Locate the cell with the specified text and output its [x, y] center coordinate. 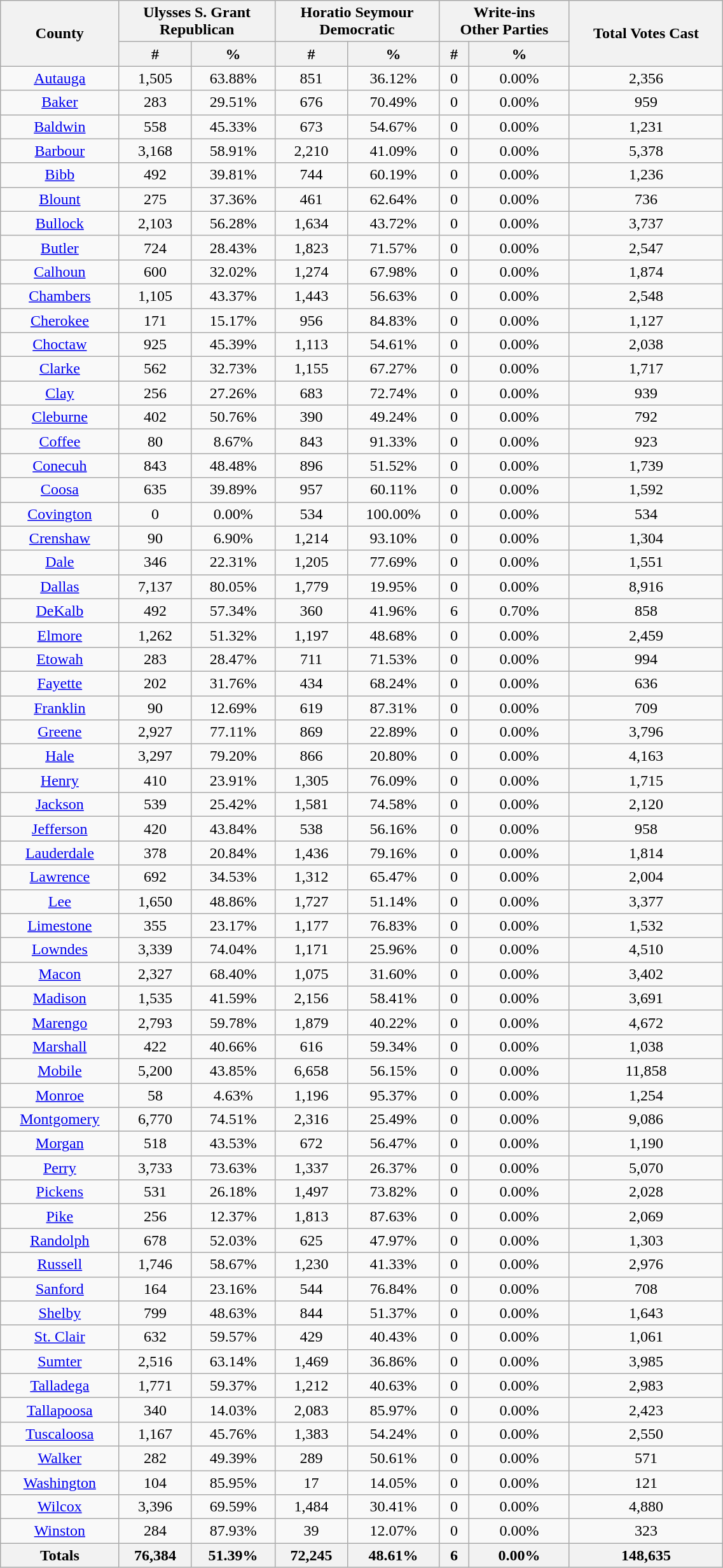
Macon [60, 974]
Talladega [60, 1385]
28.47% [233, 659]
58.67% [233, 1265]
40.22% [394, 1022]
544 [311, 1289]
51.39% [233, 1555]
1,443 [311, 296]
74.58% [394, 805]
792 [646, 417]
Calhoun [60, 272]
284 [155, 1531]
1,771 [155, 1385]
80.05% [233, 586]
Lauderdale [60, 853]
539 [155, 805]
93.10% [394, 538]
60.19% [394, 175]
68.40% [233, 974]
36.12% [394, 78]
3,339 [155, 950]
744 [311, 175]
799 [155, 1313]
Morgan [60, 1144]
2,548 [646, 296]
32.73% [233, 369]
1,505 [155, 78]
74.04% [233, 950]
70.49% [394, 102]
1,634 [311, 223]
1,551 [646, 562]
1,813 [311, 1216]
Cherokee [60, 320]
5,200 [155, 1071]
12.69% [233, 708]
1,592 [646, 490]
958 [646, 829]
Madison [60, 998]
2,976 [646, 1265]
Clarke [60, 369]
4,672 [646, 1022]
54.67% [394, 127]
851 [311, 78]
52.03% [233, 1240]
724 [155, 247]
1,650 [155, 901]
49.24% [394, 417]
Conecuh [60, 466]
3,168 [155, 151]
Chambers [60, 296]
Hale [60, 756]
1,230 [311, 1265]
60.11% [394, 490]
49.39% [233, 1458]
1,383 [311, 1434]
6,770 [155, 1120]
429 [311, 1337]
2,516 [155, 1361]
956 [311, 320]
71.57% [394, 247]
Shelby [60, 1313]
1,177 [311, 926]
14.03% [233, 1410]
1,190 [646, 1144]
673 [311, 127]
1,127 [646, 320]
43.37% [233, 296]
51.52% [394, 466]
63.88% [233, 78]
866 [311, 756]
14.05% [394, 1483]
538 [311, 829]
104 [155, 1483]
Lawrence [60, 877]
2,327 [155, 974]
41.33% [394, 1265]
925 [155, 345]
Ulysses S. GrantRepublican [197, 22]
957 [311, 490]
76,384 [155, 1555]
171 [155, 320]
8,916 [646, 586]
2,547 [646, 247]
1,814 [646, 853]
1,262 [155, 635]
40.66% [233, 1046]
19.95% [394, 586]
22.31% [233, 562]
Crenshaw [60, 538]
87.63% [394, 1216]
Dale [60, 562]
76.83% [394, 926]
Bibb [60, 175]
59.78% [233, 1022]
Autauga [60, 78]
Henry [60, 781]
410 [155, 781]
736 [646, 199]
Blount [60, 199]
Covington [60, 514]
619 [311, 708]
45.76% [233, 1434]
Walker [60, 1458]
2,793 [155, 1022]
32.02% [233, 272]
1,337 [311, 1168]
62.64% [394, 199]
67.27% [394, 369]
Clay [60, 393]
Tuscaloosa [60, 1434]
72.74% [394, 393]
28.43% [233, 247]
Washington [60, 1483]
31.76% [233, 683]
Russell [60, 1265]
3,402 [646, 974]
59.34% [394, 1046]
St. Clair [60, 1337]
1,155 [311, 369]
56.63% [394, 296]
148,635 [646, 1555]
711 [311, 659]
1,746 [155, 1265]
50.61% [394, 1458]
27.26% [233, 393]
1,727 [311, 901]
2,459 [646, 635]
461 [311, 199]
1,061 [646, 1337]
25.96% [394, 950]
4,163 [646, 756]
3,691 [646, 998]
67.98% [394, 272]
275 [155, 199]
Lowndes [60, 950]
5,070 [646, 1168]
Franklin [60, 708]
45.33% [233, 127]
17 [311, 1483]
2,038 [646, 345]
79.20% [233, 756]
22.89% [394, 732]
2,983 [646, 1385]
Perry [60, 1168]
12.07% [394, 1531]
1,113 [311, 345]
Write-insOther Parties [505, 22]
Montgomery [60, 1120]
Baldwin [60, 127]
0.70% [520, 611]
9,086 [646, 1120]
1,484 [311, 1507]
844 [311, 1313]
896 [311, 466]
3,396 [155, 1507]
Marshall [60, 1046]
20.80% [394, 756]
73.63% [233, 1168]
1,715 [646, 781]
40.63% [394, 1385]
48.48% [233, 466]
76.09% [394, 781]
25.42% [233, 805]
676 [311, 102]
1,038 [646, 1046]
708 [646, 1289]
Fayette [60, 683]
3,796 [646, 732]
85.97% [394, 1410]
378 [155, 853]
1,581 [311, 805]
57.34% [233, 611]
48.61% [394, 1555]
65.47% [394, 877]
23.17% [233, 926]
355 [155, 926]
1,254 [646, 1095]
11,858 [646, 1071]
73.82% [394, 1192]
95.37% [394, 1095]
87.93% [233, 1531]
2,069 [646, 1216]
Barbour [60, 151]
87.31% [394, 708]
59.37% [233, 1385]
Winston [60, 1531]
20.84% [233, 853]
Horatio SeymourDemocratic [357, 22]
56.28% [233, 223]
5,378 [646, 151]
Elmore [60, 635]
Tallapoosa [60, 1410]
959 [646, 102]
1,469 [311, 1361]
3,377 [646, 901]
1,497 [311, 1192]
43.72% [394, 223]
39.89% [233, 490]
Coosa [60, 490]
2,316 [311, 1120]
DeKalb [60, 611]
869 [311, 732]
709 [646, 708]
23.91% [233, 781]
58.91% [233, 151]
30.41% [394, 1507]
Bullock [60, 223]
692 [155, 877]
518 [155, 1144]
3,985 [646, 1361]
Lee [60, 901]
1,075 [311, 974]
85.95% [233, 1483]
1,717 [646, 369]
1,874 [646, 272]
Jackson [60, 805]
1,643 [646, 1313]
1,205 [311, 562]
41.96% [394, 611]
51.32% [233, 635]
1,274 [311, 272]
7,137 [155, 586]
2,120 [646, 805]
558 [155, 127]
121 [646, 1483]
80 [155, 441]
48.86% [233, 901]
939 [646, 393]
Wilcox [60, 1507]
63.14% [233, 1361]
625 [311, 1240]
1,105 [155, 296]
202 [155, 683]
47.97% [394, 1240]
2,423 [646, 1410]
1,303 [646, 1240]
31.60% [394, 974]
635 [155, 490]
6,658 [311, 1071]
54.61% [394, 345]
40.43% [394, 1337]
43.84% [233, 829]
2,004 [646, 877]
15.17% [233, 320]
4.63% [233, 1095]
3,737 [646, 223]
1,197 [311, 635]
Totals [60, 1555]
25.49% [394, 1120]
1,231 [646, 127]
164 [155, 1289]
84.83% [394, 320]
994 [646, 659]
Mobile [60, 1071]
600 [155, 272]
1,532 [646, 926]
Choctaw [60, 345]
1,436 [311, 853]
Marengo [60, 1022]
289 [311, 1458]
402 [155, 417]
Coffee [60, 441]
77.11% [233, 732]
56.15% [394, 1071]
2,156 [311, 998]
56.16% [394, 829]
1,304 [646, 538]
34.53% [233, 877]
77.69% [394, 562]
51.37% [394, 1313]
26.37% [394, 1168]
Total Votes Cast [646, 33]
1,214 [311, 538]
37.36% [233, 199]
4,510 [646, 950]
56.47% [394, 1144]
12.37% [233, 1216]
23.16% [233, 1289]
422 [155, 1046]
1,879 [311, 1022]
678 [155, 1240]
346 [155, 562]
41.09% [394, 151]
340 [155, 1410]
29.51% [233, 102]
3,297 [155, 756]
390 [311, 417]
Cleburne [60, 417]
616 [311, 1046]
571 [646, 1458]
51.14% [394, 901]
48.63% [233, 1313]
2,103 [155, 223]
74.51% [233, 1120]
Sumter [60, 1361]
562 [155, 369]
26.18% [233, 1192]
2,210 [311, 151]
683 [311, 393]
Sanford [60, 1289]
2,550 [646, 1434]
2,356 [646, 78]
45.39% [233, 345]
39 [311, 1531]
1,171 [311, 950]
Monroe [60, 1095]
Randolph [60, 1240]
672 [311, 1144]
Greene [60, 732]
County [60, 33]
Dallas [60, 586]
Baker [60, 102]
2,083 [311, 1410]
72,245 [311, 1555]
434 [311, 683]
59.57% [233, 1337]
71.53% [394, 659]
1,535 [155, 998]
58 [155, 1095]
Jefferson [60, 829]
282 [155, 1458]
636 [646, 683]
8.67% [233, 441]
36.86% [394, 1361]
58.41% [394, 998]
3,733 [155, 1168]
1,305 [311, 781]
531 [155, 1192]
360 [311, 611]
76.84% [394, 1289]
Pike [60, 1216]
1,779 [311, 586]
1,236 [646, 175]
48.68% [394, 635]
91.33% [394, 441]
39.81% [233, 175]
1,167 [155, 1434]
Limestone [60, 926]
50.76% [233, 417]
1,823 [311, 247]
323 [646, 1531]
632 [155, 1337]
2,028 [646, 1192]
420 [155, 829]
54.24% [394, 1434]
100.00% [394, 514]
69.59% [233, 1507]
923 [646, 441]
68.24% [394, 683]
Etowah [60, 659]
6.90% [233, 538]
1,196 [311, 1095]
1,739 [646, 466]
4,880 [646, 1507]
1,212 [311, 1385]
1,312 [311, 877]
Pickens [60, 1192]
2,927 [155, 732]
Butler [60, 247]
43.85% [233, 1071]
43.53% [233, 1144]
79.16% [394, 853]
41.59% [233, 998]
858 [646, 611]
